Extract the [X, Y] coordinate from the center of the cell holding the provided text.  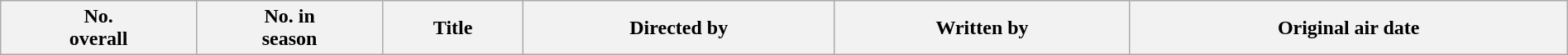
No. inseason [289, 28]
Title [453, 28]
Original air date [1348, 28]
Directed by [678, 28]
Written by [982, 28]
No.overall [99, 28]
